Return [x, y] of the center of cell containing provided text 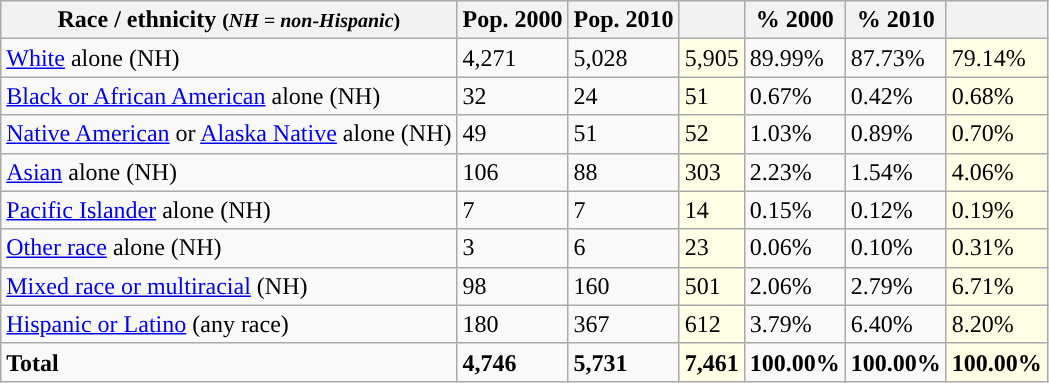
23 [712, 248]
0.15% [794, 210]
5,905 [712, 58]
Pacific Islander alone (NH) [229, 210]
0.12% [896, 210]
0.31% [996, 248]
2.06% [794, 286]
3 [512, 248]
160 [624, 286]
3.79% [794, 324]
7,461 [712, 362]
0.70% [996, 134]
0.68% [996, 96]
88 [624, 172]
1.03% [794, 134]
6.40% [896, 324]
1.54% [896, 172]
4.06% [996, 172]
106 [512, 172]
32 [512, 96]
49 [512, 134]
Other race alone (NH) [229, 248]
14 [712, 210]
Pop. 2000 [512, 20]
180 [512, 324]
0.19% [996, 210]
52 [712, 134]
Asian alone (NH) [229, 172]
2.23% [794, 172]
8.20% [996, 324]
89.99% [794, 58]
5,731 [624, 362]
6 [624, 248]
% 2010 [896, 20]
79.14% [996, 58]
2.79% [896, 286]
Mixed race or multiracial (NH) [229, 286]
0.06% [794, 248]
367 [624, 324]
Pop. 2010 [624, 20]
Black or African American alone (NH) [229, 96]
0.89% [896, 134]
White alone (NH) [229, 58]
5,028 [624, 58]
4,746 [512, 362]
87.73% [896, 58]
0.67% [794, 96]
Native American or Alaska Native alone (NH) [229, 134]
Race / ethnicity (NH = non-Hispanic) [229, 20]
0.42% [896, 96]
24 [624, 96]
501 [712, 286]
% 2000 [794, 20]
98 [512, 286]
Hispanic or Latino (any race) [229, 324]
4,271 [512, 58]
Total [229, 362]
6.71% [996, 286]
0.10% [896, 248]
303 [712, 172]
612 [712, 324]
